Return the [x, y] coordinate for the center point of the cell that contains the specified text.  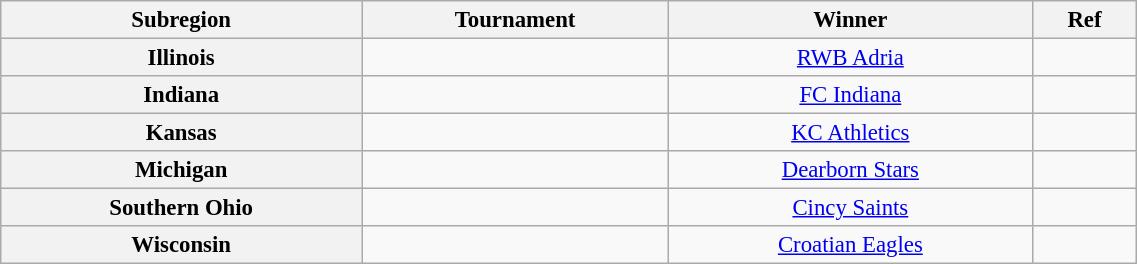
Southern Ohio [182, 208]
Tournament [516, 20]
KC Athletics [851, 133]
Dearborn Stars [851, 170]
Subregion [182, 20]
Croatian Eagles [851, 245]
FC Indiana [851, 95]
RWB Adria [851, 58]
Kansas [182, 133]
Illinois [182, 58]
Cincy Saints [851, 208]
Winner [851, 20]
Wisconsin [182, 245]
Indiana [182, 95]
Michigan [182, 170]
Ref [1084, 20]
